From the cell containing the given text, extract its center point as (x, y) coordinate. 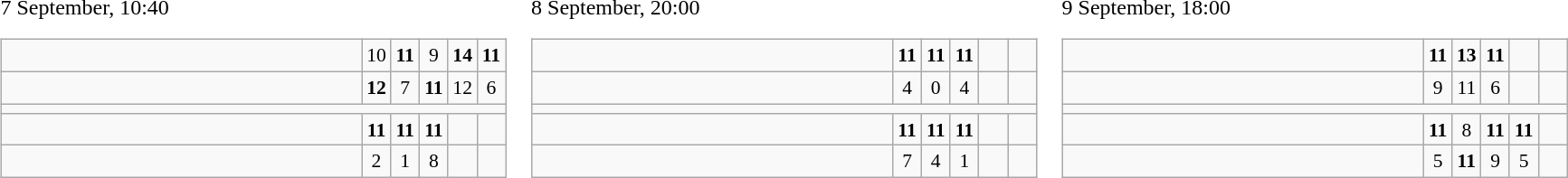
14 (462, 56)
10 (376, 56)
13 (1467, 56)
0 (936, 88)
2 (376, 162)
